Output the (X, Y) coordinate of the center of the cell containing the given text.  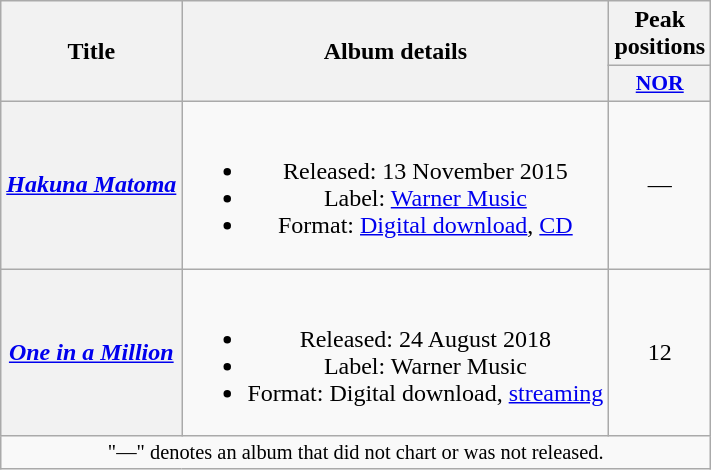
One in a Million (92, 352)
NOR (660, 84)
Hakuna Matoma (92, 184)
Title (92, 52)
12 (660, 352)
Released: 24 August 2018Label: Warner MusicFormat: Digital download, streaming (396, 352)
— (660, 184)
Peak positions (660, 34)
Album details (396, 52)
Released: 13 November 2015Label: Warner MusicFormat: Digital download, CD (396, 184)
"—" denotes an album that did not chart or was not released. (356, 453)
